For the text-containing cell, return its midpoint in (x, y) coordinate format. 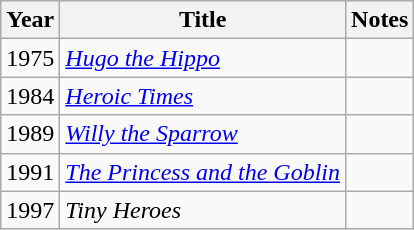
Tiny Heroes (203, 210)
1984 (30, 96)
Notes (380, 20)
Willy the Sparrow (203, 134)
1989 (30, 134)
The Princess and the Goblin (203, 172)
Heroic Times (203, 96)
1991 (30, 172)
Hugo the Hippo (203, 58)
1997 (30, 210)
Year (30, 20)
1975 (30, 58)
Title (203, 20)
